Provide the [x, y] coordinate of the cell's center where the given text is located.  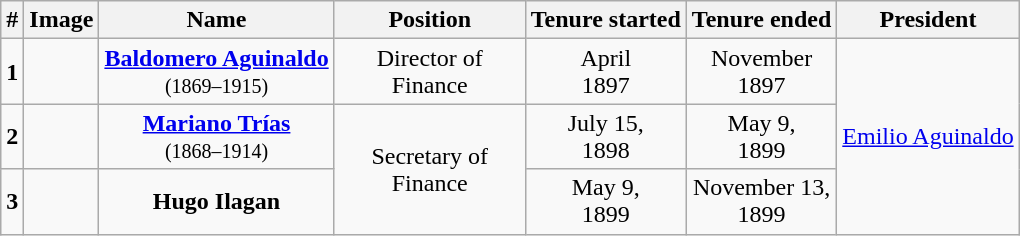
2 [12, 136]
3 [12, 202]
1 [12, 72]
Image [62, 20]
Hugo Ilagan [216, 202]
Secretary of Finance [430, 169]
Mariano Trías(1868–1914) [216, 136]
November1897 [761, 72]
Name [216, 20]
November 13,1899 [761, 202]
Emilio Aguinaldo [928, 136]
President [928, 20]
Tenure ended [761, 20]
Position [430, 20]
July 15,1898 [606, 136]
Tenure started [606, 20]
April1897 [606, 72]
# [12, 20]
Baldomero Aguinaldo(1869–1915) [216, 72]
Director of Finance [430, 72]
